Search for the cell housing the specified text and yield its (x, y) center coordinate. 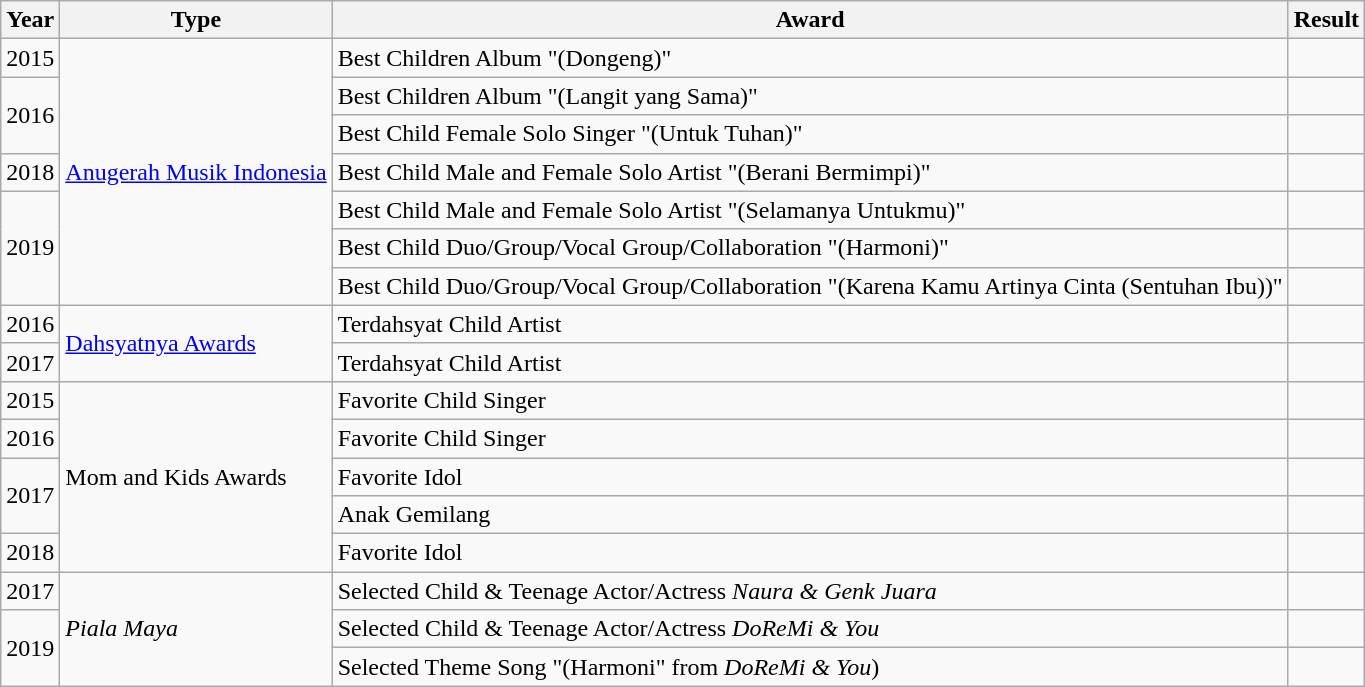
Anak Gemilang (810, 515)
Dahsyatnya Awards (196, 343)
Best Child Male and Female Solo Artist "(Selamanya Untukmu)" (810, 210)
Award (810, 20)
Mom and Kids Awards (196, 476)
Year (30, 20)
Best Child Female Solo Singer "(Untuk Tuhan)" (810, 134)
Selected Child & Teenage Actor/Actress Naura & Genk Juara (810, 591)
Anugerah Musik Indonesia (196, 172)
Type (196, 20)
Best Children Album "(Dongeng)" (810, 58)
Selected Child & Teenage Actor/Actress DoReMi & You (810, 629)
Best Children Album "(Langit yang Sama)" (810, 96)
Best Child Duo/Group/Vocal Group/Collaboration "(Karena Kamu Artinya Cinta (Sentuhan Ibu))" (810, 286)
Piala Maya (196, 629)
Best Child Male and Female Solo Artist "(Berani Bermimpi)" (810, 172)
Best Child Duo/Group/Vocal Group/Collaboration "(Harmoni)" (810, 248)
Result (1326, 20)
Selected Theme Song "(Harmoni" from DoReMi & You) (810, 667)
